Identify which cell holds the provided text, then report its [X, Y] central coordinate. 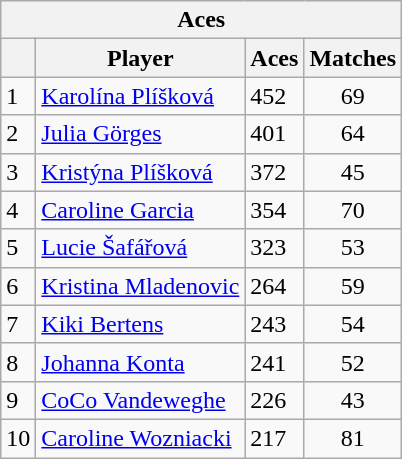
217 [274, 438]
Caroline Garcia [140, 210]
Lucie Šafářová [140, 248]
CoCo Vandeweghe [140, 400]
Karolína Plíšková [140, 96]
9 [18, 400]
53 [353, 248]
2 [18, 134]
226 [274, 400]
6 [18, 286]
10 [18, 438]
59 [353, 286]
401 [274, 134]
Johanna Konta [140, 362]
243 [274, 324]
1 [18, 96]
Kristýna Plíšková [140, 172]
3 [18, 172]
354 [274, 210]
264 [274, 286]
Kiki Bertens [140, 324]
54 [353, 324]
43 [353, 400]
52 [353, 362]
Caroline Wozniacki [140, 438]
69 [353, 96]
241 [274, 362]
45 [353, 172]
5 [18, 248]
70 [353, 210]
Player [140, 58]
452 [274, 96]
7 [18, 324]
Matches [353, 58]
8 [18, 362]
Julia Görges [140, 134]
4 [18, 210]
81 [353, 438]
323 [274, 248]
Kristina Mladenovic [140, 286]
372 [274, 172]
64 [353, 134]
